Scan for the cell matching the given text and deliver its [X, Y] coordinate at center. 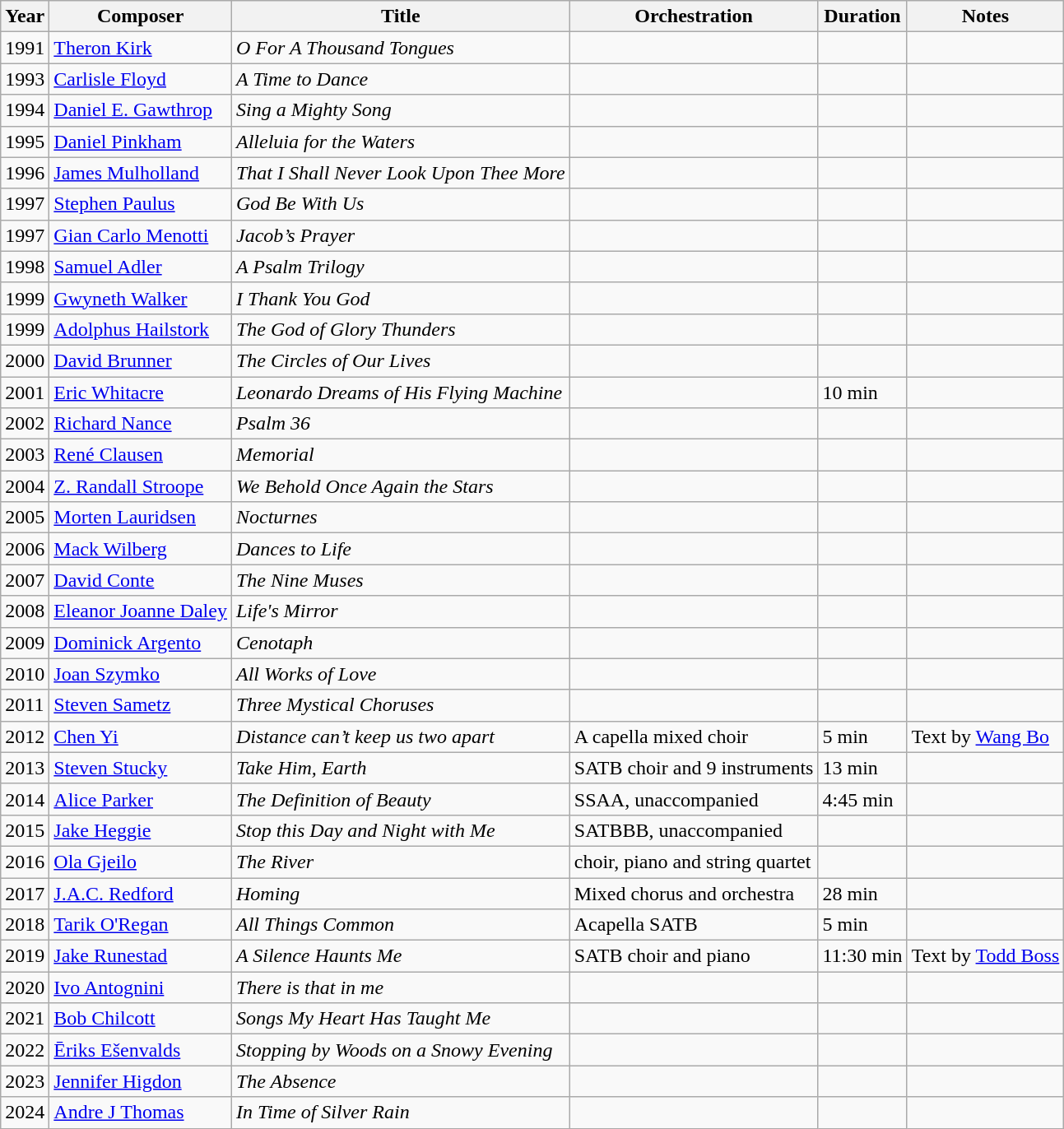
2005 [25, 518]
2018 [25, 925]
Z. Randall Stroope [141, 486]
All Things Common [400, 925]
1993 [25, 79]
2013 [25, 768]
Cenotaph [400, 643]
Gwyneth Walker [141, 298]
René Clausen [141, 455]
Orchestration [694, 16]
Dominick Argento [141, 643]
James Mulholland [141, 173]
The Absence [400, 1081]
A capella mixed choir [694, 736]
Leonardo Dreams of His Flying Machine [400, 393]
11:30 min [862, 956]
Three Mystical Choruses [400, 705]
Psalm 36 [400, 424]
A Time to Dance [400, 79]
The Definition of Beauty [400, 799]
2012 [25, 736]
Acapella SATB [694, 925]
Mixed chorus and orchestra [694, 893]
Stop this Day and Night with Me [400, 830]
Steven Stucky [141, 768]
The Nine Muses [400, 580]
1996 [25, 173]
David Conte [141, 580]
2022 [25, 1050]
2024 [25, 1113]
1998 [25, 267]
Adolphus Hailstork [141, 329]
Andre J Thomas [141, 1113]
2006 [25, 549]
A Psalm Trilogy [400, 267]
Ivo Antognini [141, 987]
10 min [862, 393]
SATB choir and 9 instruments [694, 768]
J.A.C. Redford [141, 893]
Jake Runestad [141, 956]
1995 [25, 142]
Bob Chilcott [141, 1019]
Nocturnes [400, 518]
Jake Heggie [141, 830]
2020 [25, 987]
Daniel E. Gawthrop [141, 110]
Morten Lauridsen [141, 518]
Songs My Heart Has Taught Me [400, 1019]
2008 [25, 611]
2001 [25, 393]
Tarik O'Regan [141, 925]
Chen Yi [141, 736]
2011 [25, 705]
Richard Nance [141, 424]
A Silence Haunts Me [400, 956]
2023 [25, 1081]
2009 [25, 643]
choir, piano and string quartet [694, 862]
I Thank You God [400, 298]
Daniel Pinkham [141, 142]
2007 [25, 580]
The Circles of Our Lives [400, 360]
4:45 min [862, 799]
Duration [862, 16]
Distance can’t keep us two apart [400, 736]
2017 [25, 893]
Carlisle Floyd [141, 79]
Theron Kirk [141, 48]
The God of Glory Thunders [400, 329]
Memorial [400, 455]
David Brunner [141, 360]
Life's Mirror [400, 611]
Gian Carlo Menotti [141, 235]
Ēriks Ešenvalds [141, 1050]
Jacob’s Prayer [400, 235]
Alleluia for the Waters [400, 142]
2021 [25, 1019]
Stopping by Woods on a Snowy Evening [400, 1050]
1991 [25, 48]
2016 [25, 862]
O For A Thousand Tongues [400, 48]
SSAA, unaccompanied [694, 799]
Stephen Paulus [141, 204]
2015 [25, 830]
Text by Wang Bo [986, 736]
SATB choir and piano [694, 956]
All Works of Love [400, 674]
Dances to Life [400, 549]
We Behold Once Again the Stars [400, 486]
13 min [862, 768]
Ola Gjeilo [141, 862]
2010 [25, 674]
Joan Szymko [141, 674]
Text by Todd Boss [986, 956]
Title [400, 16]
The River [400, 862]
In Time of Silver Rain [400, 1113]
2019 [25, 956]
Samuel Adler [141, 267]
There is that in me [400, 987]
Steven Sametz [141, 705]
Eric Whitacre [141, 393]
2002 [25, 424]
God Be With Us [400, 204]
Homing [400, 893]
Mack Wilberg [141, 549]
That I Shall Never Look Upon Thee More [400, 173]
Alice Parker [141, 799]
28 min [862, 893]
Sing a Mighty Song [400, 110]
2014 [25, 799]
2000 [25, 360]
Eleanor Joanne Daley [141, 611]
2003 [25, 455]
Jennifer Higdon [141, 1081]
2004 [25, 486]
SATBBB, unaccompanied [694, 830]
1994 [25, 110]
Notes [986, 16]
Year [25, 16]
Composer [141, 16]
Take Him, Earth [400, 768]
